For the text-containing cell, return its midpoint in (x, y) coordinate format. 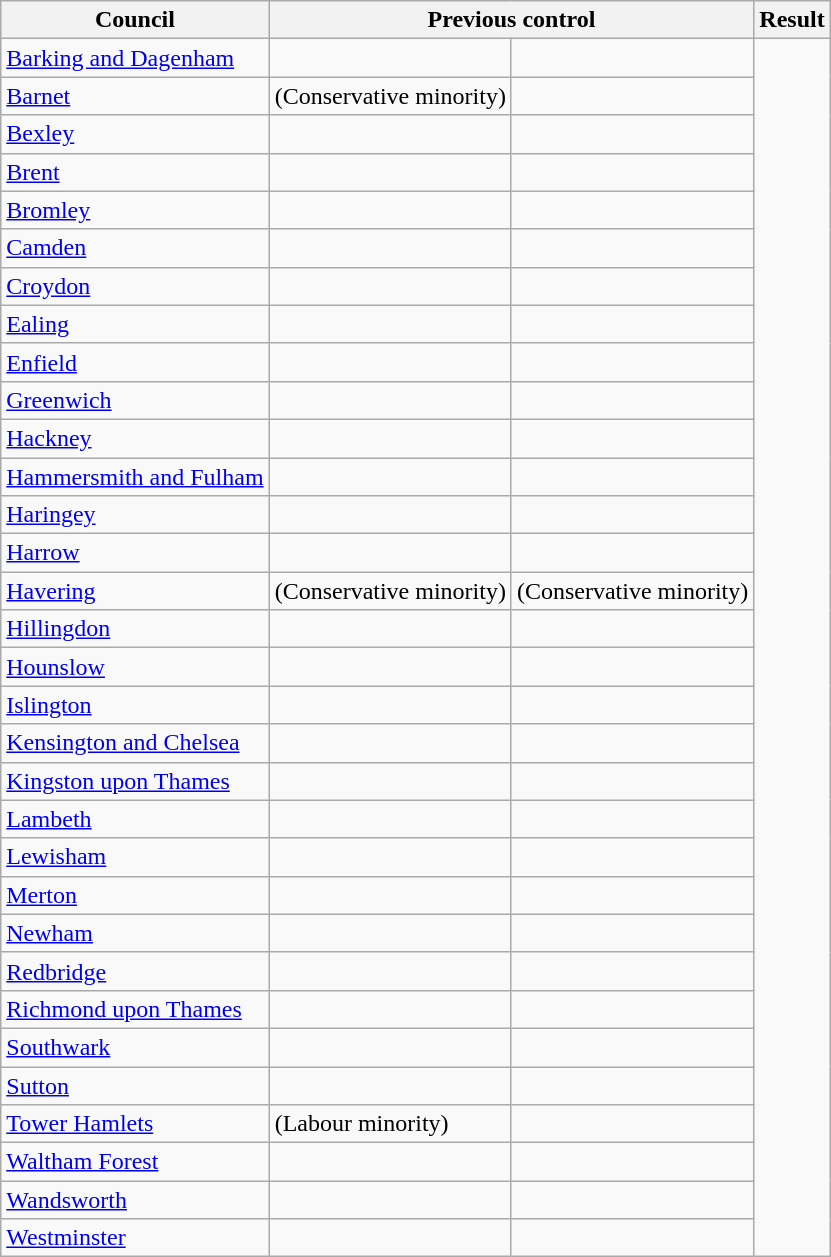
Haringey (135, 515)
Southwark (135, 1047)
Richmond upon Thames (135, 1009)
Hounslow (135, 667)
Council (135, 20)
Previous control (512, 20)
Result (792, 20)
Kensington and Chelsea (135, 743)
Barking and Dagenham (135, 58)
Lambeth (135, 819)
Croydon (135, 286)
Islington (135, 705)
Sutton (135, 1085)
Waltham Forest (135, 1162)
Tower Hamlets (135, 1124)
Merton (135, 895)
Brent (135, 172)
Bromley (135, 210)
Barnet (135, 96)
Bexley (135, 134)
Redbridge (135, 971)
Wandsworth (135, 1200)
Enfield (135, 362)
Camden (135, 248)
Hackney (135, 438)
Lewisham (135, 857)
Greenwich (135, 400)
Havering (135, 591)
(Labour minority) (390, 1124)
Ealing (135, 324)
Harrow (135, 553)
Westminster (135, 1238)
Hammersmith and Fulham (135, 477)
Kingston upon Thames (135, 781)
Hillingdon (135, 629)
Newham (135, 933)
